Return [X, Y] of the center of cell containing provided text 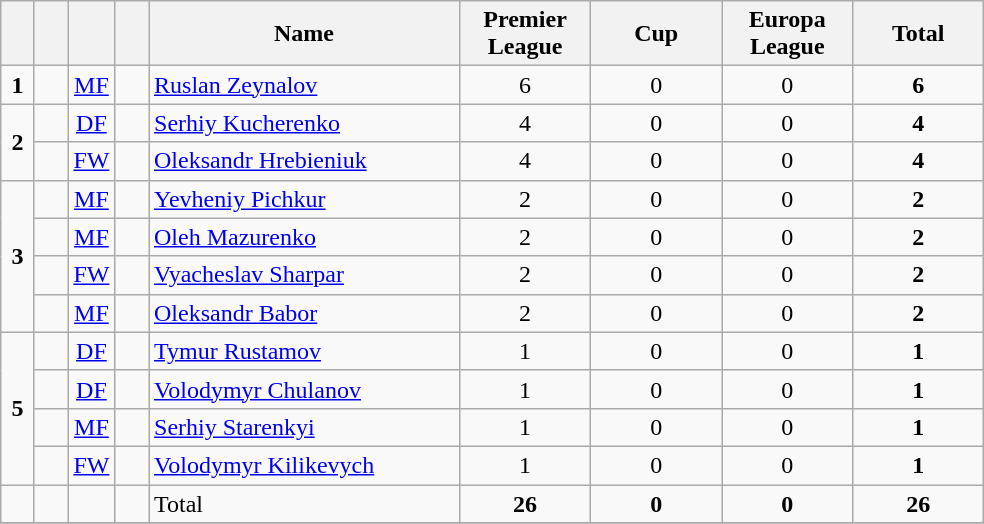
Ruslan Zeynalov [304, 85]
Serhiy Kucherenko [304, 123]
Oleh Mazurenko [304, 237]
Vyacheslav Sharpar [304, 275]
Volodymyr Kilikevych [304, 465]
Yevheniy Pichkur [304, 199]
Volodymyr Chulanov [304, 389]
3 [18, 256]
5 [18, 408]
Oleksandr Hrebieniuk [304, 161]
Cup [656, 34]
Premier League [526, 34]
Oleksandr Babor [304, 313]
Europa League [788, 34]
Serhiy Starenkyi [304, 427]
Tymur Rustamov [304, 351]
Name [304, 34]
